Output the (x, y) coordinate of the center of the cell containing the given text.  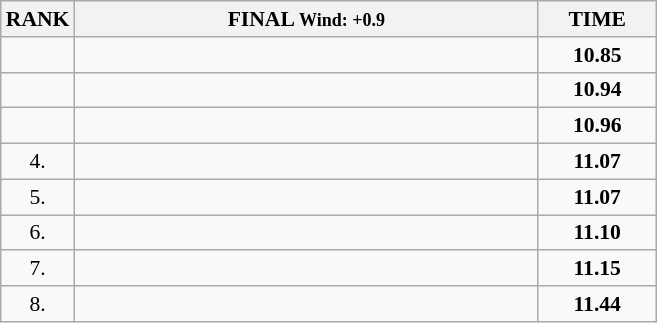
10.85 (597, 55)
11.15 (597, 269)
TIME (597, 19)
11.44 (597, 304)
8. (38, 304)
FINAL Wind: +0.9 (306, 19)
7. (38, 269)
4. (38, 162)
11.10 (597, 233)
RANK (38, 19)
5. (38, 197)
10.96 (597, 126)
10.94 (597, 90)
6. (38, 233)
